Return [x, y] of the center of cell containing provided text 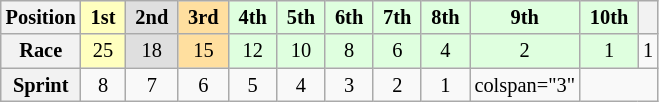
Position [41, 17]
Race [41, 51]
9th [525, 17]
3rd [203, 17]
10th [609, 17]
25 [104, 51]
1st [104, 17]
4th [253, 17]
7th [397, 17]
12 [253, 51]
5 [253, 85]
15 [203, 51]
10 [301, 51]
Sprint [41, 85]
5th [301, 17]
colspan="3" [525, 85]
18 [152, 51]
2nd [152, 17]
6th [349, 17]
3 [349, 85]
7 [152, 85]
8th [445, 17]
